Locate the cell with the specified text and output its [x, y] center coordinate. 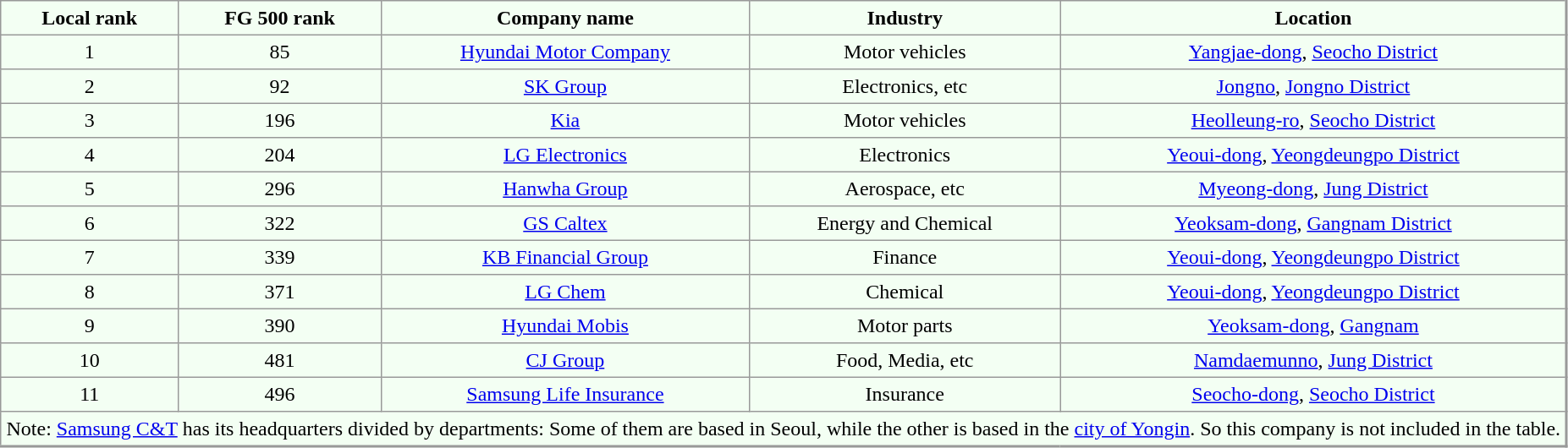
LG Electronics [565, 155]
196 [280, 120]
Kia [565, 120]
5 [90, 188]
GS Caltex [565, 223]
Location [1313, 18]
Company name [565, 18]
Hyundai Motor Company [565, 52]
Jongno, Jongno District [1313, 86]
KB Financial Group [565, 257]
Industry [905, 18]
Namdaemunno, Jung District [1313, 360]
Motor parts [905, 325]
1 [90, 52]
Samsung Life Insurance [565, 394]
SK Group [565, 86]
390 [280, 325]
Food, Media, etc [905, 360]
4 [90, 155]
85 [280, 52]
10 [90, 360]
371 [280, 292]
Electronics, etc [905, 86]
Seocho-dong, Seocho District [1313, 394]
Heolleung-ro, Seocho District [1313, 120]
Myeong-dong, Jung District [1313, 188]
Yangjae-dong, Seocho District [1313, 52]
Yeoksam-dong, Gangnam [1313, 325]
Chemical [905, 292]
496 [280, 394]
2 [90, 86]
6 [90, 223]
Insurance [905, 394]
204 [280, 155]
7 [90, 257]
322 [280, 223]
8 [90, 292]
Hanwha Group [565, 188]
FG 500 rank [280, 18]
Energy and Chemical [905, 223]
296 [280, 188]
339 [280, 257]
3 [90, 120]
Electronics [905, 155]
Local rank [90, 18]
9 [90, 325]
92 [280, 86]
11 [90, 394]
481 [280, 360]
Yeoksam-dong, Gangnam District [1313, 223]
LG Chem [565, 292]
Aerospace, etc [905, 188]
CJ Group [565, 360]
Hyundai Mobis [565, 325]
Finance [905, 257]
